Locate the cell with the specified text and output its [X, Y] center coordinate. 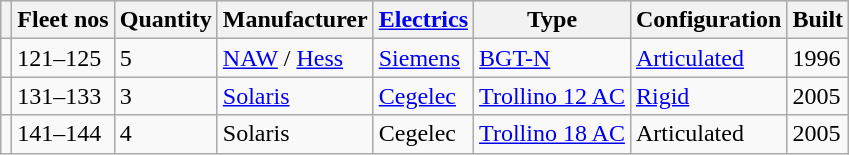
Siemens [423, 58]
Electrics [423, 20]
Configuration [708, 20]
Quantity [166, 20]
Fleet nos [63, 20]
Type [552, 20]
NAW / Hess [295, 58]
Rigid [708, 96]
3 [166, 96]
Built [818, 20]
131–133 [63, 96]
4 [166, 134]
Manufacturer [295, 20]
141–144 [63, 134]
1996 [818, 58]
Trollino 18 AC [552, 134]
121–125 [63, 58]
Trollino 12 AC [552, 96]
5 [166, 58]
BGT-N [552, 58]
